Detect which cell encompasses the target text, then output its (X, Y) center coordinate. 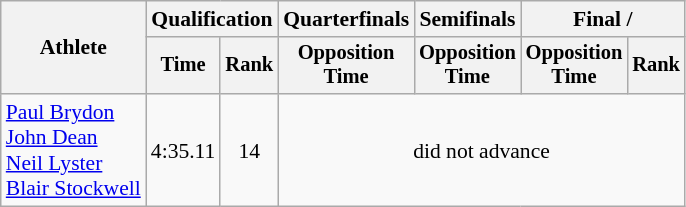
Semifinals (468, 19)
did not advance (482, 150)
Quarterfinals (346, 19)
Time (184, 66)
Athlete (74, 48)
Qualification (212, 19)
14 (249, 150)
Paul BrydonJohn DeanNeil LysterBlair Stockwell (74, 150)
Final / (603, 19)
4:35.11 (184, 150)
